Detect which cell encompasses the target text, then output its (x, y) center coordinate. 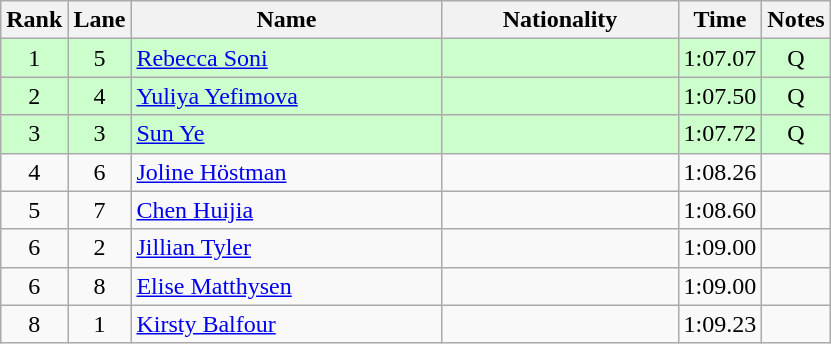
Elise Matthysen (286, 286)
1:07.07 (720, 58)
Jillian Tyler (286, 248)
Time (720, 20)
Yuliya Yefimova (286, 96)
Rank (34, 20)
Kirsty Balfour (286, 324)
Nationality (560, 20)
7 (100, 210)
Rebecca Soni (286, 58)
Chen Huijia (286, 210)
1:07.50 (720, 96)
1:09.23 (720, 324)
Name (286, 20)
Lane (100, 20)
Joline Höstman (286, 172)
Sun Ye (286, 134)
1:08.60 (720, 210)
1:08.26 (720, 172)
Notes (796, 20)
1:07.72 (720, 134)
